Detect which cell encompasses the target text, then output its (x, y) center coordinate. 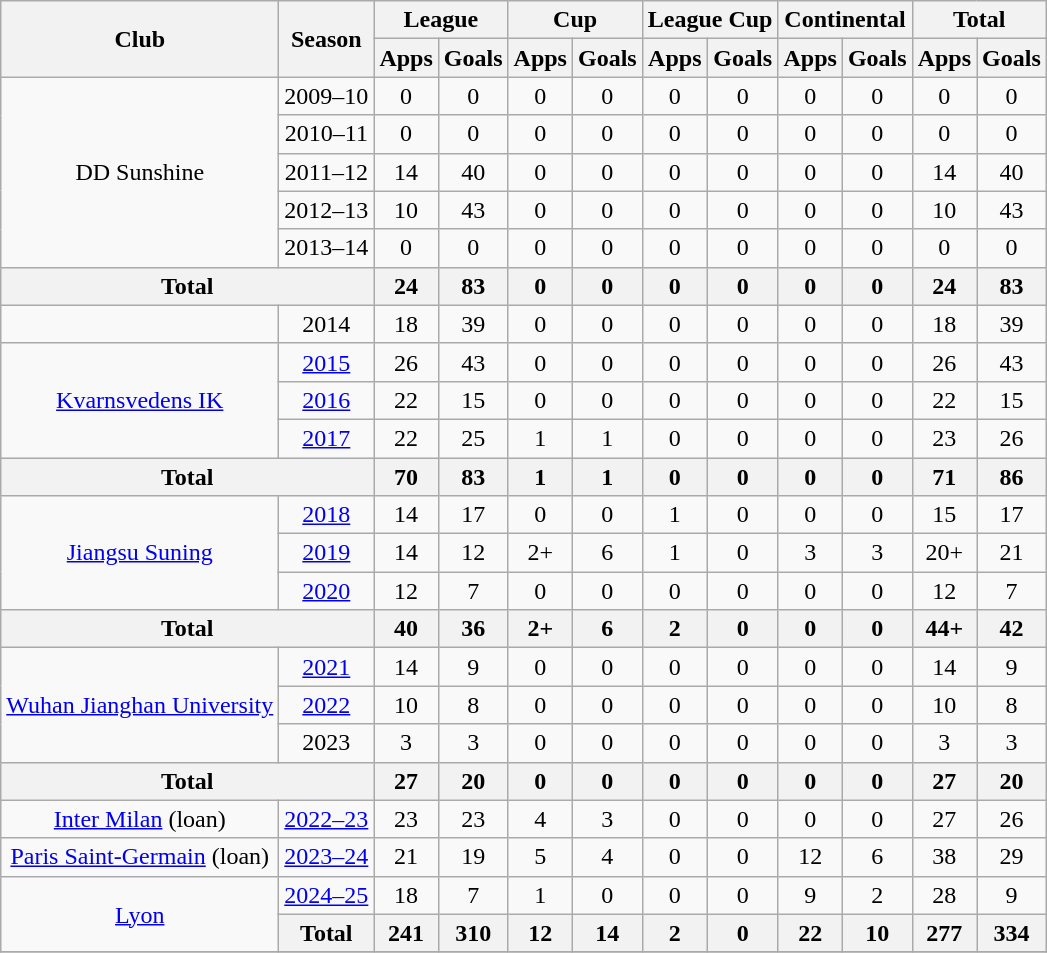
334 (1012, 933)
28 (944, 895)
2014 (326, 324)
Club (140, 39)
Cup (575, 20)
Continental (845, 20)
71 (944, 477)
Inter Milan (loan) (140, 819)
2012–13 (326, 210)
2010–11 (326, 134)
310 (473, 933)
League Cup (710, 20)
DD Sunshine (140, 172)
277 (944, 933)
38 (944, 857)
Season (326, 39)
2021 (326, 667)
2011–12 (326, 172)
2023–24 (326, 857)
29 (1012, 857)
Paris Saint-Germain (loan) (140, 857)
42 (1012, 629)
44+ (944, 629)
Jiangsu Suning (140, 553)
19 (473, 857)
2024–25 (326, 895)
2017 (326, 438)
2019 (326, 553)
86 (1012, 477)
2023 (326, 743)
2013–14 (326, 248)
2018 (326, 515)
2016 (326, 400)
241 (406, 933)
2022 (326, 705)
25 (473, 438)
20+ (944, 553)
2020 (326, 591)
70 (406, 477)
2022–23 (326, 819)
5 (540, 857)
36 (473, 629)
Wuhan Jianghan University (140, 705)
Kvarnsvedens IK (140, 400)
Lyon (140, 914)
2009–10 (326, 96)
2015 (326, 362)
League (441, 20)
